From the cell containing the given text, extract its center point as (X, Y) coordinate. 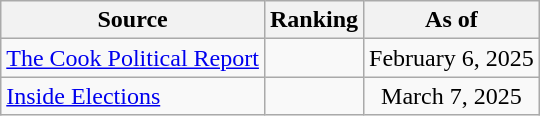
March 7, 2025 (452, 96)
As of (452, 20)
Inside Elections (133, 96)
Source (133, 20)
February 6, 2025 (452, 58)
Ranking (314, 20)
The Cook Political Report (133, 58)
